Output the [x, y] coordinate of the center of the cell containing the given text.  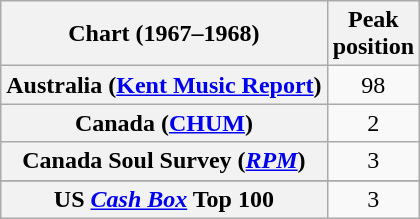
Peakposition [373, 34]
2 [373, 123]
98 [373, 85]
US Cash Box Top 100 [164, 199]
Australia (Kent Music Report) [164, 85]
Canada (CHUM) [164, 123]
Canada Soul Survey (RPM) [164, 161]
Chart (1967–1968) [164, 34]
